Provide the (x, y) coordinate of the cell's center where the given text is located.  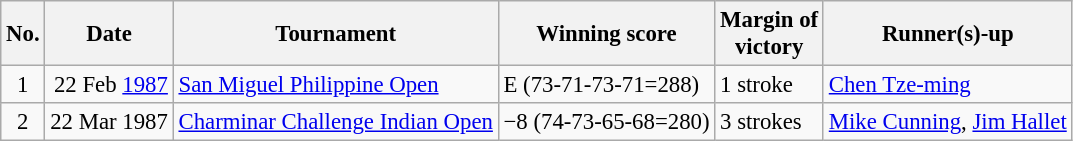
E (73-71-73-71=288) (606, 85)
3 strokes (770, 122)
Charminar Challenge Indian Open (336, 122)
Winning score (606, 34)
1 (23, 85)
Margin ofvictory (770, 34)
Tournament (336, 34)
Date (109, 34)
No. (23, 34)
−8 (74-73-65-68=280) (606, 122)
Chen Tze-ming (948, 85)
Mike Cunning, Jim Hallet (948, 122)
San Miguel Philippine Open (336, 85)
2 (23, 122)
22 Feb 1987 (109, 85)
1 stroke (770, 85)
22 Mar 1987 (109, 122)
Runner(s)-up (948, 34)
